Search for the cell housing the specified text and yield its (X, Y) center coordinate. 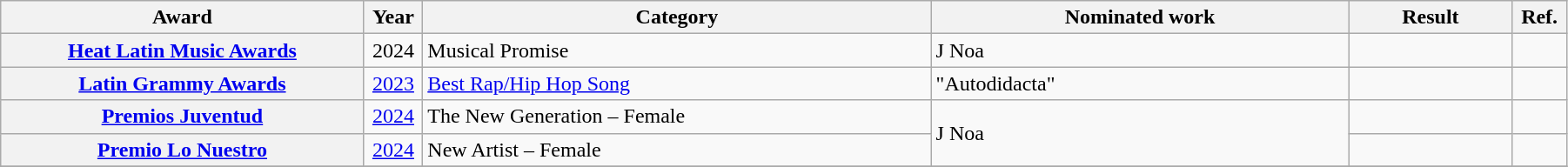
Category (677, 17)
Premios Juventud (183, 117)
Latin Grammy Awards (183, 83)
New Artist – Female (677, 150)
Nominated work (1140, 17)
Best Rap/Hip Hop Song (677, 83)
Year (393, 17)
Result (1431, 17)
Musical Promise (677, 50)
Ref. (1540, 17)
"Autodidacta" (1140, 83)
The New Generation – Female (677, 117)
Heat Latin Music Awards (183, 50)
2023 (393, 83)
Premio Lo Nuestro (183, 150)
Award (183, 17)
